Pinpoint the cell where the given text exists, returning its (X, Y) midpoint coordinate. 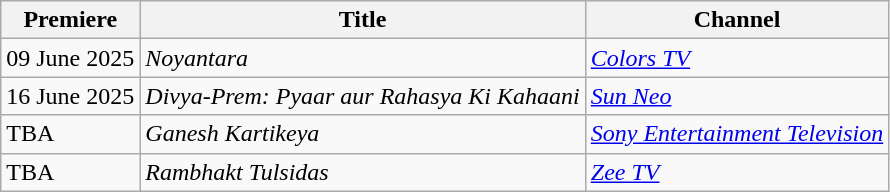
Title (362, 20)
Sun Neo (736, 96)
Ganesh Kartikeya (362, 134)
Noyantara (362, 58)
Channel (736, 20)
Rambhakt Tulsidas (362, 172)
Divya-Prem: Pyaar aur Rahasya Ki Kahaani (362, 96)
Zee TV (736, 172)
Premiere (70, 20)
09 June 2025 (70, 58)
Colors TV (736, 58)
Sony Entertainment Television (736, 134)
16 June 2025 (70, 96)
